Capture the cell that displays the provided text and extract its (x, y) central coordinate. 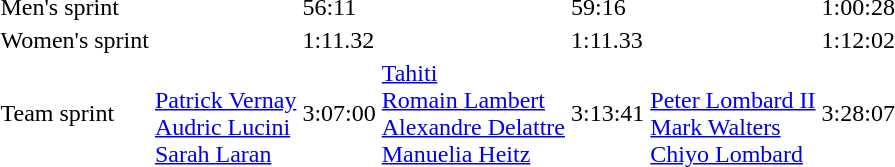
1:11.32 (339, 40)
1:11.33 (607, 40)
